Output the [X, Y] coordinate of the center of the cell containing the given text.  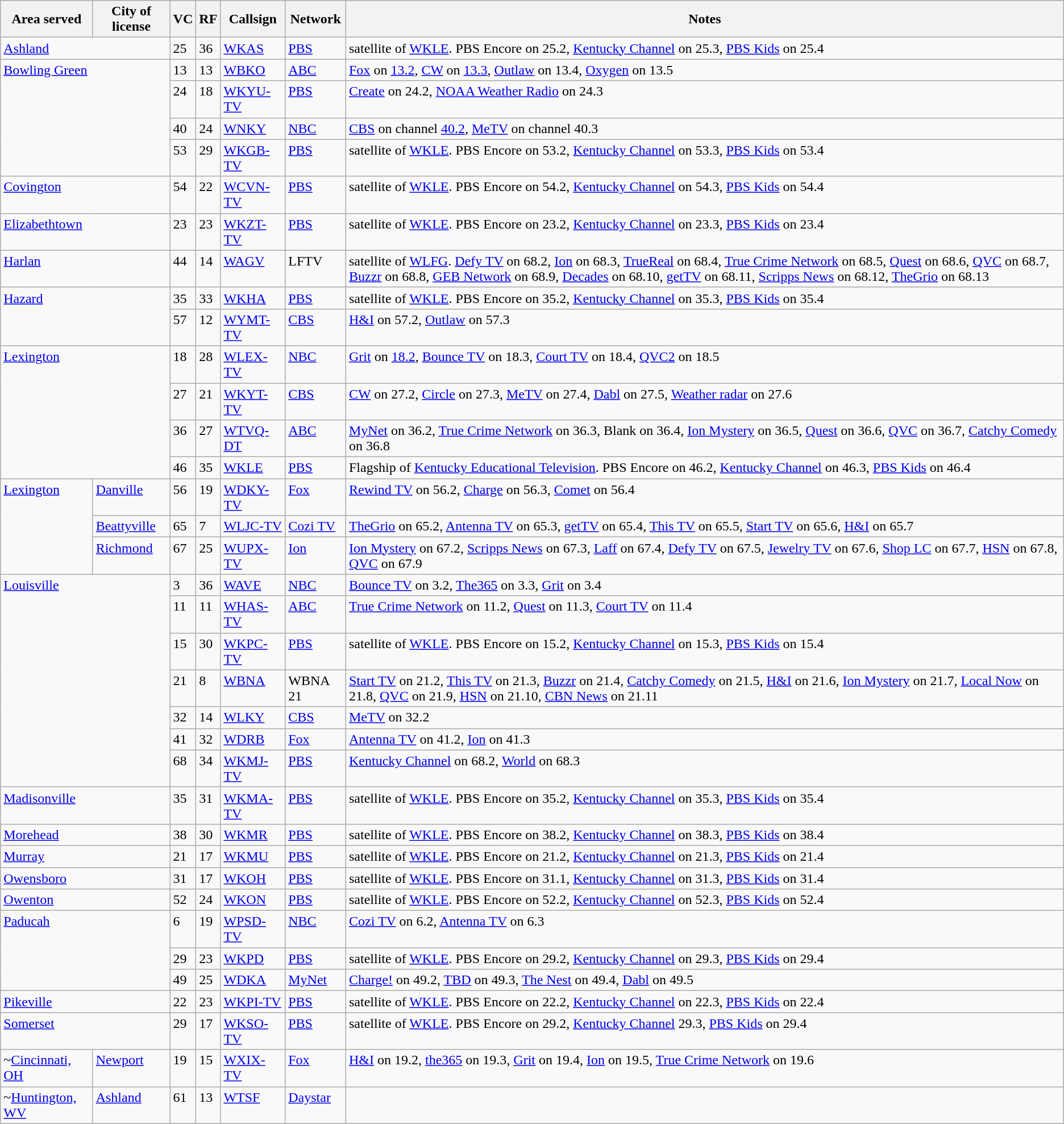
Cozi TV on 6.2, Antenna TV on 6.3 [705, 929]
satellite of WKLE. PBS Encore on 54.2, Kentucky Channel on 54.3, PBS Kids on 54.4 [705, 194]
satellite of WKLE. PBS Encore on 29.2, Kentucky Channel on 29.3, PBS Kids on 29.4 [705, 959]
67 [183, 556]
WLKY [253, 717]
satellite of WKLE. PBS Encore on 52.2, Kentucky Channel on 52.3, PBS Kids on 52.4 [705, 900]
CW on 27.2, Circle on 27.3, MeTV on 27.4, Dabl on 27.5, Weather radar on 27.6 [705, 401]
WBKO [253, 70]
Owensboro [85, 878]
satellite of WKLE. PBS Encore on 53.2, Kentucky Channel on 53.3, PBS Kids on 53.4 [705, 158]
Cozi TV [316, 526]
WKZT-TV [253, 232]
Harlan [85, 268]
49 [183, 980]
WCVN-TV [253, 194]
VC [183, 19]
WDKY-TV [253, 497]
WYMT-TV [253, 327]
Fox on 13.2, CW on 13.3, Outlaw on 13.4, Oxygen on 13.5 [705, 70]
Louisville [85, 681]
Danville [131, 497]
12 [208, 327]
MyNet [316, 980]
Somerset [85, 1031]
Elizabethtown [85, 232]
WTSF [253, 1105]
68 [183, 769]
WKSO-TV [253, 1031]
Network [316, 19]
True Crime Network on 11.2, Quest on 11.3, Court TV on 11.4 [705, 614]
satellite of WKLE. PBS Encore on 25.2, Kentucky Channel on 25.3, PBS Kids on 25.4 [705, 48]
RF [208, 19]
WPSD-TV [253, 929]
WKHA [253, 298]
Bowling Green [85, 118]
WUPX-TV [253, 556]
Kentucky Channel on 68.2, World on 68.3 [705, 769]
WKMU [253, 856]
Antenna TV on 41.2, Ion on 41.3 [705, 739]
satellite of WKLE. PBS Encore on 15.2, Kentucky Channel on 15.3, PBS Kids on 15.4 [705, 652]
Murray [85, 856]
Ion [316, 556]
44 [183, 268]
Callsign [253, 19]
LFTV [316, 268]
41 [183, 739]
WXIX-TV [253, 1068]
Paducah [85, 951]
satellite of WKLE. PBS Encore on 31.1, Kentucky Channel on 31.3, PBS Kids on 31.4 [705, 878]
6 [183, 929]
WTVQ-DT [253, 439]
Morehead [85, 835]
38 [183, 835]
54 [183, 194]
satellite of WKLE. PBS Encore on 29.2, Kentucky Channel 29.3, PBS Kids on 29.4 [705, 1031]
WKMA-TV [253, 805]
Beattyville [131, 526]
WKON [253, 900]
WLEX-TV [253, 364]
Area served [47, 19]
57 [183, 327]
Madisonville [85, 805]
Ion Mystery on 67.2, Scripps News on 67.3, Laff on 67.4, Defy TV on 67.5, Jewelry TV on 67.6, Shop LC on 67.7, HSN on 67.8, QVC on 67.9 [705, 556]
WKOH [253, 878]
WNKY [253, 128]
MeTV on 32.2 [705, 717]
Bounce TV on 3.2, The365 on 3.3, Grit on 3.4 [705, 585]
46 [183, 468]
TheGrio on 65.2, Antenna TV on 65.3, getTV on 65.4, This TV on 65.5, Start TV on 65.6, H&I on 65.7 [705, 526]
65 [183, 526]
40 [183, 128]
City of license [131, 19]
33 [208, 298]
WBNA [253, 688]
WKLE [253, 468]
56 [183, 497]
Create on 24.2, NOAA Weather Radio on 24.3 [705, 99]
WKMJ-TV [253, 769]
Notes [705, 19]
satellite of WKLE. PBS Encore on 23.2, Kentucky Channel on 23.3, PBS Kids on 23.4 [705, 232]
WDRB [253, 739]
satellite of WKLE. PBS Encore on 38.2, Kentucky Channel on 38.3, PBS Kids on 38.4 [705, 835]
61 [183, 1105]
WKYU-TV [253, 99]
Hazard [85, 316]
H&I on 57.2, Outlaw on 57.3 [705, 327]
Newport [131, 1068]
52 [183, 900]
Pikeville [85, 1002]
Rewind TV on 56.2, Charge on 56.3, Comet on 56.4 [705, 497]
CBS on channel 40.2, MeTV on channel 40.3 [705, 128]
MyNet on 36.2, True Crime Network on 36.3, Blank on 36.4, Ion Mystery on 36.5, Quest on 36.6, QVC on 36.7, Catchy Comedy on 36.8 [705, 439]
Owenton [85, 900]
WKYT-TV [253, 401]
Grit on 18.2, Bounce TV on 18.3, Court TV on 18.4, QVC2 on 18.5 [705, 364]
8 [208, 688]
WKPC-TV [253, 652]
H&I on 19.2, the365 on 19.3, Grit on 19.4, Ion on 19.5, True Crime Network on 19.6 [705, 1068]
WKPD [253, 959]
~Huntington, WV [47, 1105]
Covington [85, 194]
34 [208, 769]
WKAS [253, 48]
WKPI-TV [253, 1002]
WKMR [253, 835]
satellite of WKLE. PBS Encore on 22.2, Kentucky Channel on 22.3, PBS Kids on 22.4 [705, 1002]
WAGV [253, 268]
28 [208, 364]
7 [208, 526]
WDKA [253, 980]
WHAS-TV [253, 614]
WBNA 21 [316, 688]
53 [183, 158]
Flagship of Kentucky Educational Television. PBS Encore on 46.2, Kentucky Channel on 46.3, PBS Kids on 46.4 [705, 468]
Daystar [316, 1105]
WKGB-TV [253, 158]
satellite of WKLE. PBS Encore on 21.2, Kentucky Channel on 21.3, PBS Kids on 21.4 [705, 856]
Charge! on 49.2, TBD on 49.3, The Nest on 49.4, Dabl on 49.5 [705, 980]
Richmond [131, 556]
WLJC-TV [253, 526]
WAVE [253, 585]
~Cincinnati, OH [47, 1068]
3 [183, 585]
